Extract the (X, Y) coordinate from the center of the cell holding the provided text.  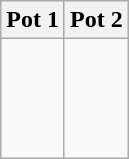
Pot 2 (96, 20)
Pot 1 (33, 20)
